Return the (X, Y) coordinate for the center point of the cell that contains the specified text.  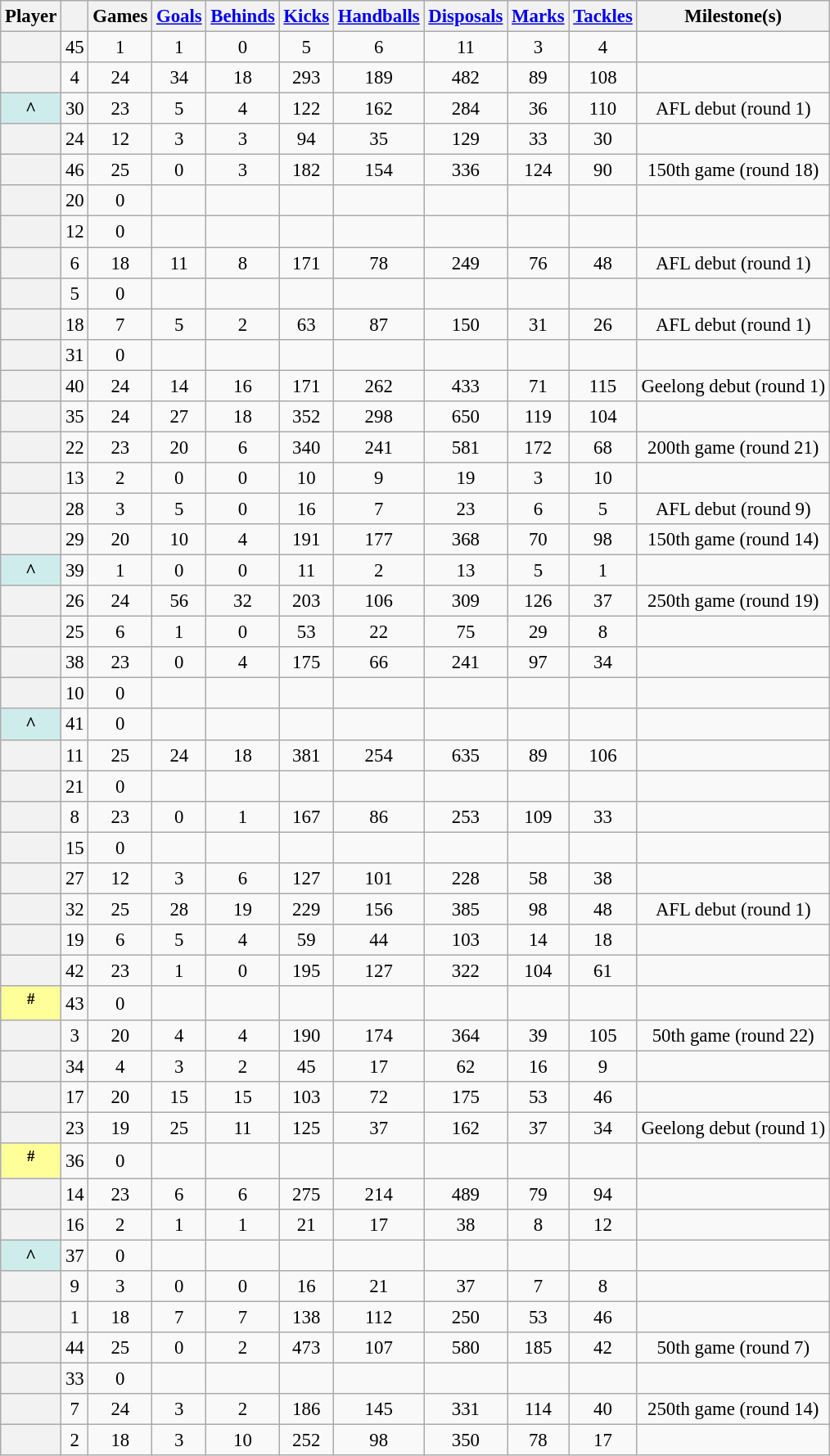
473 (306, 1348)
381 (306, 755)
124 (539, 170)
41 (75, 725)
145 (378, 1409)
Player (31, 16)
156 (378, 909)
177 (378, 540)
262 (378, 386)
203 (306, 601)
228 (466, 879)
63 (306, 324)
50th game (round 7) (733, 1348)
635 (466, 755)
97 (539, 662)
200th game (round 21) (733, 447)
115 (602, 386)
71 (539, 386)
43 (75, 1003)
125 (306, 1128)
250th game (round 19) (733, 601)
249 (466, 263)
191 (306, 540)
114 (539, 1409)
108 (602, 78)
284 (466, 109)
Kicks (306, 16)
70 (539, 540)
186 (306, 1409)
368 (466, 540)
182 (306, 170)
138 (306, 1317)
66 (378, 662)
253 (466, 816)
352 (306, 417)
68 (602, 447)
150th game (round 14) (733, 540)
101 (378, 879)
126 (539, 601)
109 (539, 816)
122 (306, 109)
229 (306, 909)
482 (466, 78)
Behinds (242, 16)
580 (466, 1348)
61 (602, 970)
250 (466, 1317)
110 (602, 109)
650 (466, 417)
385 (466, 909)
275 (306, 1194)
72 (378, 1097)
129 (466, 139)
90 (602, 170)
56 (179, 601)
322 (466, 970)
190 (306, 1036)
150th game (round 18) (733, 170)
Tackles (602, 16)
489 (466, 1194)
AFL debut (round 9) (733, 509)
105 (602, 1036)
112 (378, 1317)
62 (466, 1067)
250th game (round 14) (733, 1409)
Handballs (378, 16)
150 (466, 324)
172 (539, 447)
298 (378, 417)
293 (306, 78)
185 (539, 1348)
350 (466, 1440)
195 (306, 970)
167 (306, 816)
336 (466, 170)
174 (378, 1036)
331 (466, 1409)
214 (378, 1194)
50th game (round 22) (733, 1036)
59 (306, 940)
86 (378, 816)
581 (466, 447)
75 (466, 632)
252 (306, 1440)
340 (306, 447)
87 (378, 324)
76 (539, 263)
189 (378, 78)
Milestone(s) (733, 16)
Marks (539, 16)
154 (378, 170)
364 (466, 1036)
107 (378, 1348)
Games (120, 16)
309 (466, 601)
Goals (179, 16)
433 (466, 386)
119 (539, 417)
Disposals (466, 16)
58 (539, 879)
254 (378, 755)
79 (539, 1194)
